Pinpoint the cell where the given text exists, returning its [x, y] midpoint coordinate. 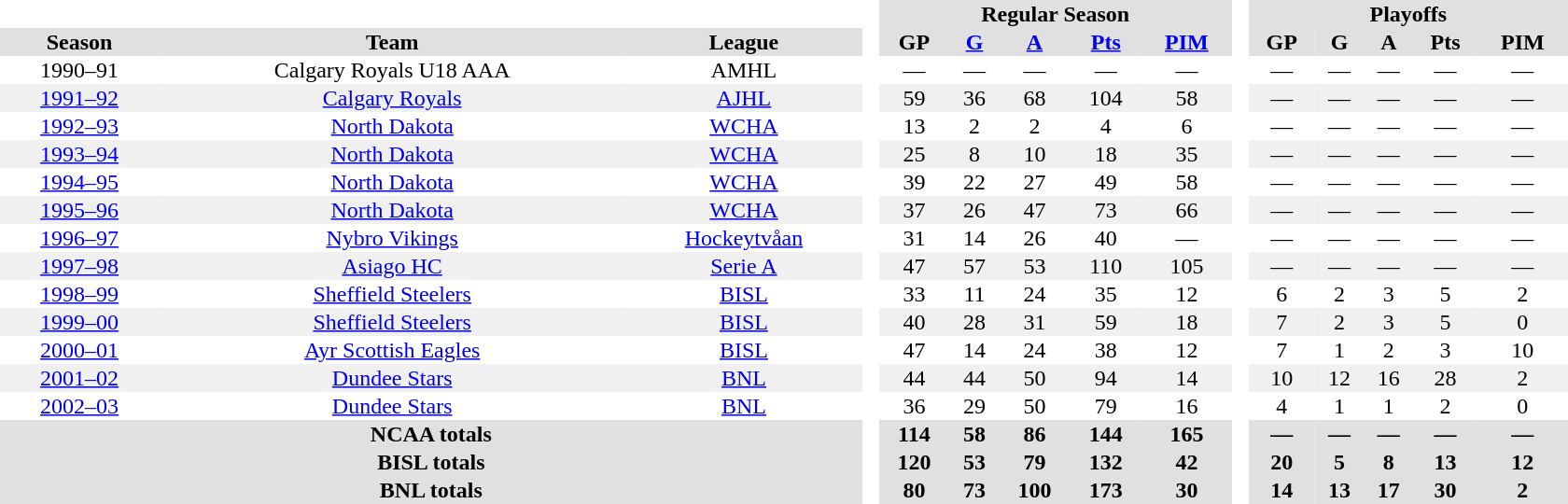
1995–96 [79, 210]
49 [1106, 182]
1999–00 [79, 322]
BISL totals [431, 462]
104 [1106, 98]
17 [1389, 490]
173 [1106, 490]
2001–02 [79, 378]
Team [392, 42]
86 [1034, 434]
110 [1106, 266]
22 [974, 182]
AJHL [744, 98]
37 [914, 210]
Season [79, 42]
120 [914, 462]
Asiago HC [392, 266]
Hockeytvåan [744, 238]
NCAA totals [431, 434]
20 [1282, 462]
132 [1106, 462]
33 [914, 294]
Calgary Royals [392, 98]
114 [914, 434]
1991–92 [79, 98]
Ayr Scottish Eagles [392, 350]
1998–99 [79, 294]
Nybro Vikings [392, 238]
105 [1187, 266]
39 [914, 182]
80 [914, 490]
29 [974, 406]
144 [1106, 434]
66 [1187, 210]
Calgary Royals U18 AAA [392, 70]
11 [974, 294]
AMHL [744, 70]
38 [1106, 350]
1992–93 [79, 126]
1996–97 [79, 238]
27 [1034, 182]
1993–94 [79, 154]
1997–98 [79, 266]
2002–03 [79, 406]
1990–91 [79, 70]
165 [1187, 434]
Serie A [744, 266]
57 [974, 266]
Playoffs [1408, 14]
Regular Season [1055, 14]
100 [1034, 490]
94 [1106, 378]
League [744, 42]
25 [914, 154]
1994–95 [79, 182]
42 [1187, 462]
2000–01 [79, 350]
68 [1034, 98]
BNL totals [431, 490]
